Search for the cell housing the specified text and yield its [x, y] center coordinate. 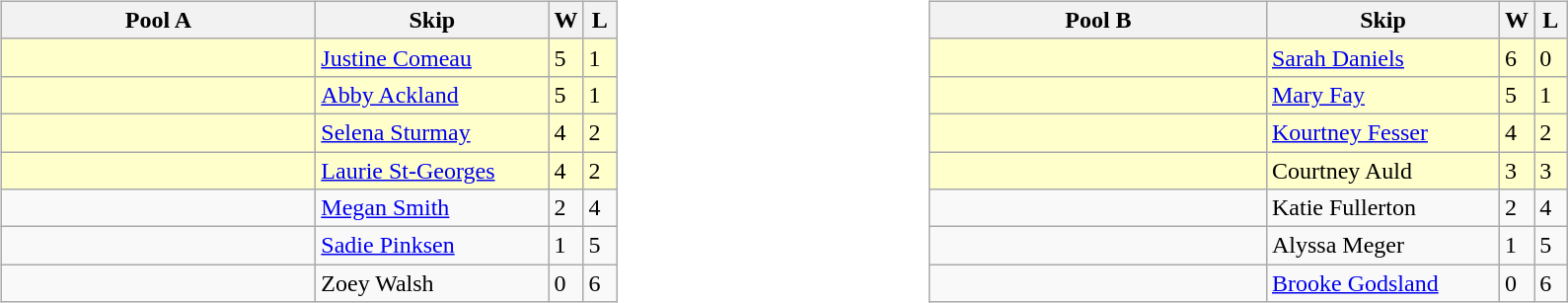
Selena Sturmay [432, 132]
Alyssa Meger [1382, 246]
Pool B [1097, 20]
Sadie Pinksen [432, 246]
Courtney Auld [1382, 171]
Zoey Walsh [432, 283]
Abby Ackland [432, 95]
Pool A [158, 20]
Megan Smith [432, 208]
Justine Comeau [432, 57]
Mary Fay [1382, 95]
Sarah Daniels [1382, 57]
Brooke Godsland [1382, 283]
Kourtney Fesser [1382, 132]
Katie Fullerton [1382, 208]
Laurie St-Georges [432, 171]
